Pinpoint the cell where the given text exists, returning its [X, Y] midpoint coordinate. 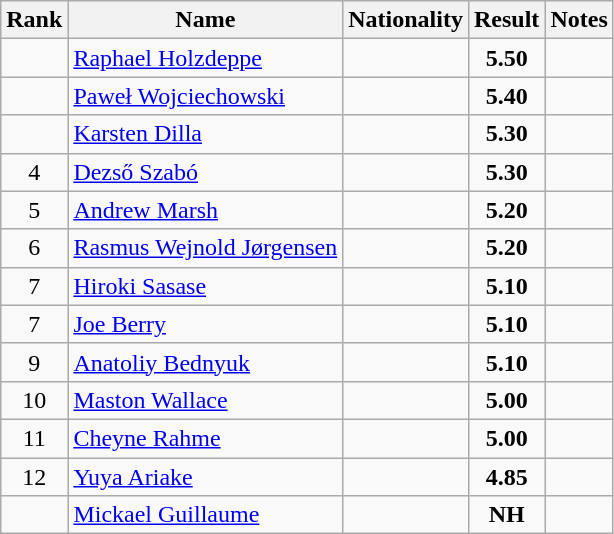
Cheyne Rahme [206, 438]
Andrew Marsh [206, 210]
4.85 [506, 477]
Hiroki Sasase [206, 286]
Rasmus Wejnold Jørgensen [206, 248]
Yuya Ariake [206, 477]
5.50 [506, 58]
NH [506, 515]
Notes [579, 20]
Maston Wallace [206, 400]
5.40 [506, 96]
Name [206, 20]
Anatoliy Bednyuk [206, 362]
Result [506, 20]
9 [34, 362]
10 [34, 400]
Joe Berry [206, 324]
Rank [34, 20]
5 [34, 210]
11 [34, 438]
Raphael Holzdeppe [206, 58]
Dezső Szabó [206, 172]
4 [34, 172]
12 [34, 477]
6 [34, 248]
Karsten Dilla [206, 134]
Mickael Guillaume [206, 515]
Nationality [406, 20]
Paweł Wojciechowski [206, 96]
